Identify which cell holds the provided text, then report its (X, Y) central coordinate. 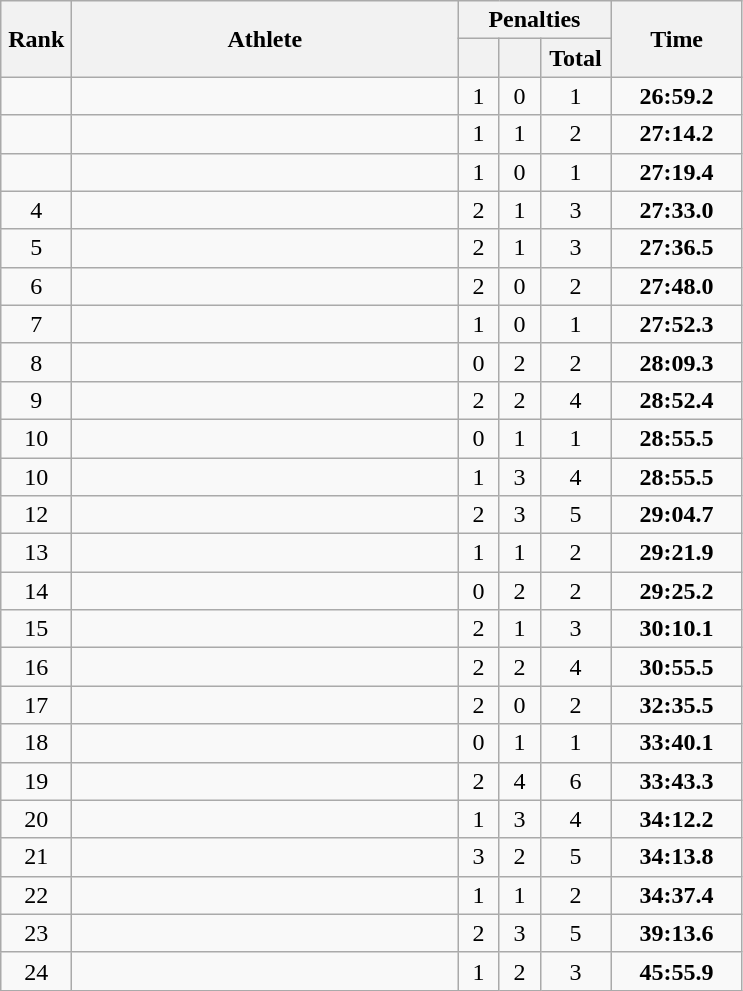
30:10.1 (676, 629)
33:43.3 (676, 781)
27:52.3 (676, 324)
27:19.4 (676, 172)
21 (36, 857)
Rank (36, 39)
12 (36, 515)
19 (36, 781)
Athlete (265, 39)
Penalties (534, 20)
18 (36, 743)
26:59.2 (676, 96)
28:09.3 (676, 362)
27:36.5 (676, 248)
33:40.1 (676, 743)
27:33.0 (676, 210)
17 (36, 705)
30:55.5 (676, 667)
Time (676, 39)
15 (36, 629)
29:25.2 (676, 591)
20 (36, 819)
9 (36, 400)
27:14.2 (676, 134)
24 (36, 971)
7 (36, 324)
16 (36, 667)
39:13.6 (676, 933)
45:55.9 (676, 971)
Total (576, 58)
8 (36, 362)
34:13.8 (676, 857)
34:37.4 (676, 895)
34:12.2 (676, 819)
29:04.7 (676, 515)
32:35.5 (676, 705)
27:48.0 (676, 286)
28:52.4 (676, 400)
14 (36, 591)
29:21.9 (676, 553)
13 (36, 553)
22 (36, 895)
23 (36, 933)
